From the cell containing the given text, extract its center point as [x, y] coordinate. 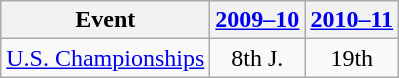
19th [352, 58]
2009–10 [258, 20]
8th J. [258, 58]
2010–11 [352, 20]
U.S. Championships [106, 58]
Event [106, 20]
